Locate the cell with the specified text and output its [x, y] center coordinate. 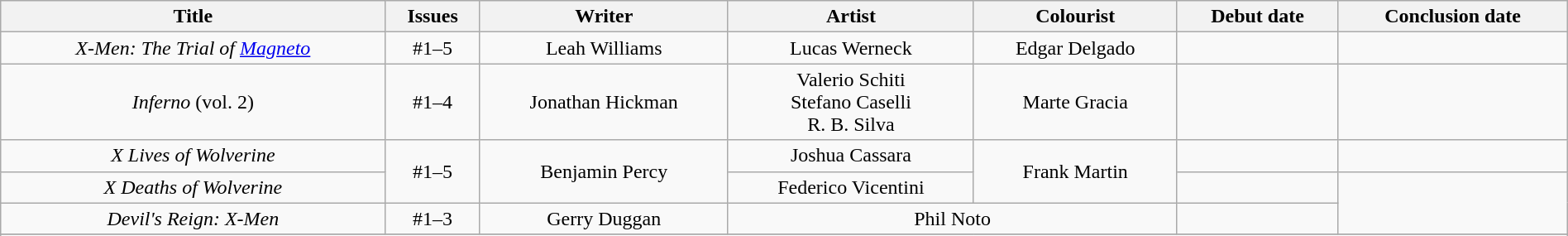
Jonathan Hickman [604, 102]
Debut date [1257, 17]
Devil's Reign: X-Men [194, 219]
Title [194, 17]
Lucas Werneck [850, 48]
X-Men: The Trial of Magneto [194, 48]
X Deaths of Wolverine [194, 187]
Conclusion date [1452, 17]
Gerry Duggan [604, 219]
Issues [433, 17]
Valerio SchitiStefano CaselliR. B. Silva [850, 102]
Colourist [1075, 17]
Frank Martin [1075, 171]
Edgar Delgado [1075, 48]
Federico Vicentini [850, 187]
Artist [850, 17]
Joshua Cassara [850, 156]
X Lives of Wolverine [194, 156]
Phil Noto [953, 219]
Inferno (vol. 2) [194, 102]
#1–3 [433, 219]
Writer [604, 17]
Leah Williams [604, 48]
Marte Gracia [1075, 102]
#1–4 [433, 102]
Benjamin Percy [604, 171]
